Detect which cell encompasses the target text, then output its (x, y) center coordinate. 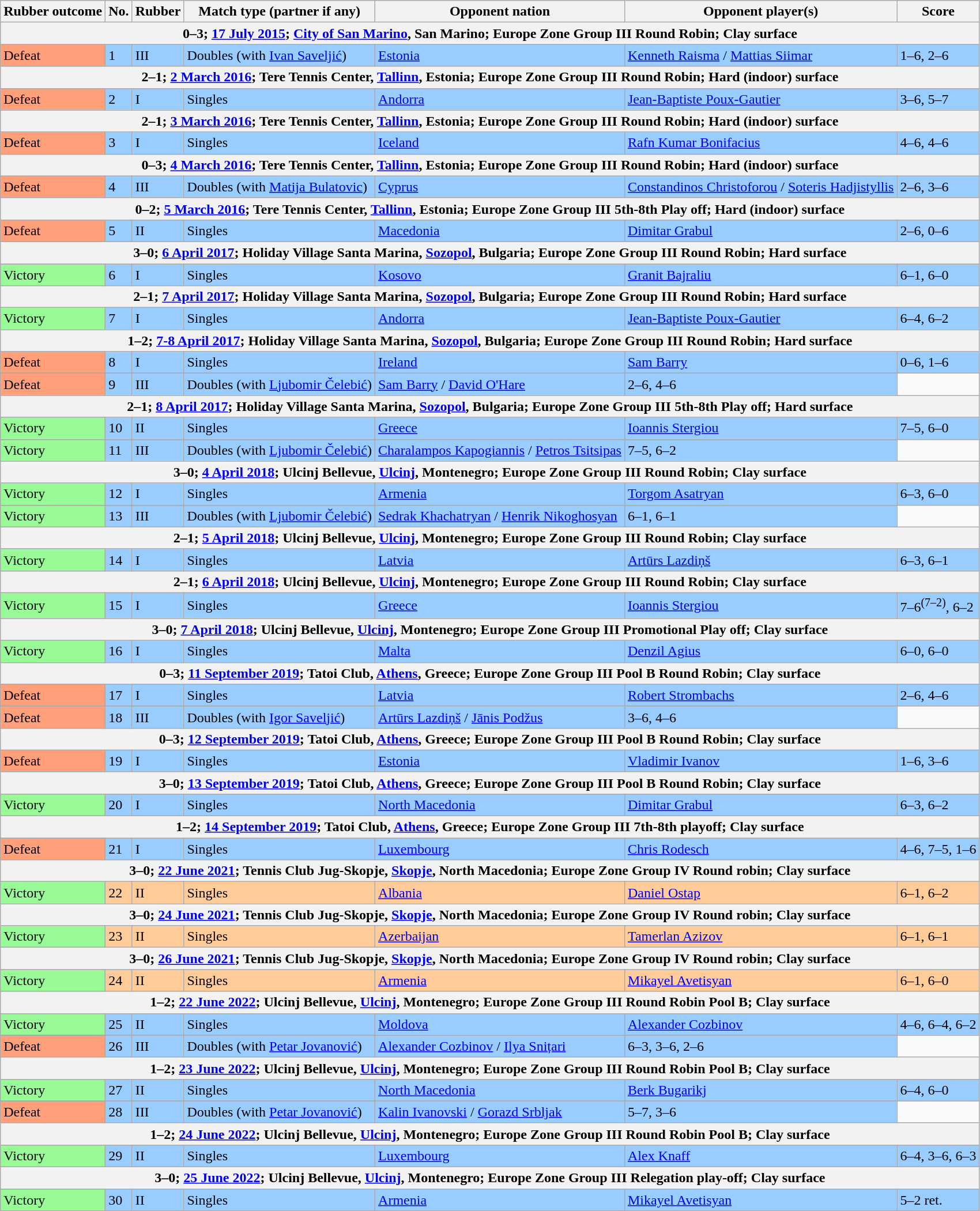
0–3; 17 July 2015; City of San Marino, San Marino; Europe Zone Group III Round Robin; Clay surface (490, 33)
Doubles (with Igor Saveljić) (280, 717)
1–6, 3–6 (938, 761)
5–2 ret. (938, 1200)
1 (119, 55)
Alexander Cozbinov (760, 1024)
Chris Rodesch (760, 849)
Rubber (158, 12)
Granit Bajraliu (760, 275)
6–4, 6–2 (938, 319)
4–6, 6–4, 6–2 (938, 1024)
3–0; 26 June 2021; Tennis Club Jug-Skopje, Skopje, North Macedonia; Europe Zone Group IV Round robin; Clay surface (490, 959)
3–0; 24 June 2021; Tennis Club Jug-Skopje, Skopje, North Macedonia; Europe Zone Group IV Round robin; Clay surface (490, 915)
13 (119, 516)
14 (119, 560)
22 (119, 893)
1–2; 14 September 2019; Tatoi Club, Athens, Greece; Europe Zone Group III 7th-8th playoff; Clay surface (490, 827)
2–6, 0–6 (938, 231)
6–0, 6–0 (938, 651)
No. (119, 12)
3–0; 4 April 2018; Ulcinj Bellevue, Ulcinj, Montenegro; Europe Zone Group III Round Robin; Clay surface (490, 472)
2–1; 5 April 2018; Ulcinj Bellevue, Ulcinj, Montenegro; Europe Zone Group III Round Robin; Clay surface (490, 538)
25 (119, 1024)
1–2; 7-8 April 2017; Holiday Village Santa Marina, Sozopol, Bulgaria; Europe Zone Group III Round Robin; Hard surface (490, 341)
Artūrs Lazdiņš (760, 560)
3–6, 5–7 (938, 99)
5–7, 3–6 (760, 1112)
Kenneth Raisma / Mattias Siimar (760, 55)
Alex Knaff (760, 1156)
Torgom Asatryan (760, 494)
6–3, 6–2 (938, 805)
Opponent player(s) (760, 12)
6–1, 6–2 (938, 893)
Tamerlan Azizov (760, 937)
1–2; 22 June 2022; Ulcinj Bellevue, Ulcinj, Montenegro; Europe Zone Group III Round Robin Pool B; Clay surface (490, 1002)
Sedrak Khachatryan / Henrik Nikoghosyan (500, 516)
Constandinos Christoforou / Soteris Hadjistyllis (760, 187)
26 (119, 1046)
2–1; 8 April 2017; Holiday Village Santa Marina, Sozopol, Bulgaria; Europe Zone Group III 5th-8th Play off; Hard surface (490, 406)
Match type (partner if any) (280, 12)
1–6, 2–6 (938, 55)
Robert Strombachs (760, 695)
Macedonia (500, 231)
17 (119, 695)
7–5, 6–0 (938, 428)
6–3, 6–0 (938, 494)
10 (119, 428)
30 (119, 1200)
6–3, 3–6, 2–6 (760, 1046)
0–3; 12 September 2019; Tatoi Club, Athens, Greece; Europe Zone Group III Pool B Round Robin; Clay surface (490, 739)
Albania (500, 893)
16 (119, 651)
1–2; 23 June 2022; Ulcinj Bellevue, Ulcinj, Montenegro; Europe Zone Group III Round Robin Pool B; Clay surface (490, 1068)
Rafn Kumar Bonifacius (760, 143)
3–0; 22 June 2021; Tennis Club Jug-Skopje, Skopje, North Macedonia; Europe Zone Group IV Round robin; Clay surface (490, 871)
Kalin Ivanovski / Gorazd Srbljak (500, 1112)
4 (119, 187)
5 (119, 231)
29 (119, 1156)
24 (119, 980)
6 (119, 275)
Sam Barry / David O'Hare (500, 384)
2–1; 2 March 2016; Tere Tennis Center, Tallinn, Estonia; Europe Zone Group III Round Robin; Hard (indoor) surface (490, 77)
Charalampos Kapogiannis / Petros Tsitsipas (500, 450)
2 (119, 99)
Denzil Agius (760, 651)
19 (119, 761)
Malta (500, 651)
0–2; 5 March 2016; Tere Tennis Center, Tallinn, Estonia; Europe Zone Group III 5th-8th Play off; Hard (indoor) surface (490, 209)
4–6, 7–5, 1–6 (938, 849)
11 (119, 450)
0–3; 11 September 2019; Tatoi Club, Athens, Greece; Europe Zone Group III Pool B Round Robin; Clay surface (490, 673)
Artūrs Lazdiņš / Jānis Podžus (500, 717)
2–1; 6 April 2018; Ulcinj Bellevue, Ulcinj, Montenegro; Europe Zone Group III Round Robin; Clay surface (490, 582)
Ireland (500, 363)
Doubles (with Ivan Saveljić) (280, 55)
Rubber outcome (53, 12)
Alexander Cozbinov / Ilya Snițari (500, 1046)
18 (119, 717)
9 (119, 384)
Azerbaijan (500, 937)
6–4, 3–6, 6–3 (938, 1156)
Berk Bugarikj (760, 1090)
12 (119, 494)
0–3; 4 March 2016; Tere Tennis Center, Tallinn, Estonia; Europe Zone Group III Round Robin; Hard (indoor) surface (490, 165)
7–5, 6–2 (760, 450)
3–0; 13 September 2019; Tatoi Club, Athens, Greece; Europe Zone Group III Pool B Round Robin; Clay surface (490, 783)
6–3, 6–1 (938, 560)
Cyprus (500, 187)
4–6, 4–6 (938, 143)
3–0; 7 April 2018; Ulcinj Bellevue, Ulcinj, Montenegro; Europe Zone Group III Promotional Play off; Clay surface (490, 629)
0–6, 1–6 (938, 363)
15 (119, 605)
Daniel Ostap (760, 893)
7 (119, 319)
2–1; 3 March 2016; Tere Tennis Center, Tallinn, Estonia; Europe Zone Group III Round Robin; Hard (indoor) surface (490, 121)
6–4, 6–0 (938, 1090)
3 (119, 143)
Sam Barry (760, 363)
3–0; 25 June 2022; Ulcinj Bellevue, Ulcinj, Montenegro; Europe Zone Group III Relegation play-off; Clay surface (490, 1178)
2–6, 3–6 (938, 187)
Vladimir Ivanov (760, 761)
28 (119, 1112)
Opponent nation (500, 12)
3–6, 4–6 (760, 717)
Moldova (500, 1024)
1–2; 24 June 2022; Ulcinj Bellevue, Ulcinj, Montenegro; Europe Zone Group III Round Robin Pool B; Clay surface (490, 1134)
2–1; 7 April 2017; Holiday Village Santa Marina, Sozopol, Bulgaria; Europe Zone Group III Round Robin; Hard surface (490, 297)
7–6(7–2), 6–2 (938, 605)
Kosovo (500, 275)
23 (119, 937)
20 (119, 805)
8 (119, 363)
21 (119, 849)
27 (119, 1090)
Iceland (500, 143)
Score (938, 12)
3–0; 6 April 2017; Holiday Village Santa Marina, Sozopol, Bulgaria; Europe Zone Group III Round Robin; Hard surface (490, 252)
Doubles (with Matija Bulatovic) (280, 187)
